Provide the (x, y) coordinate of the cell's center where the given text is located.  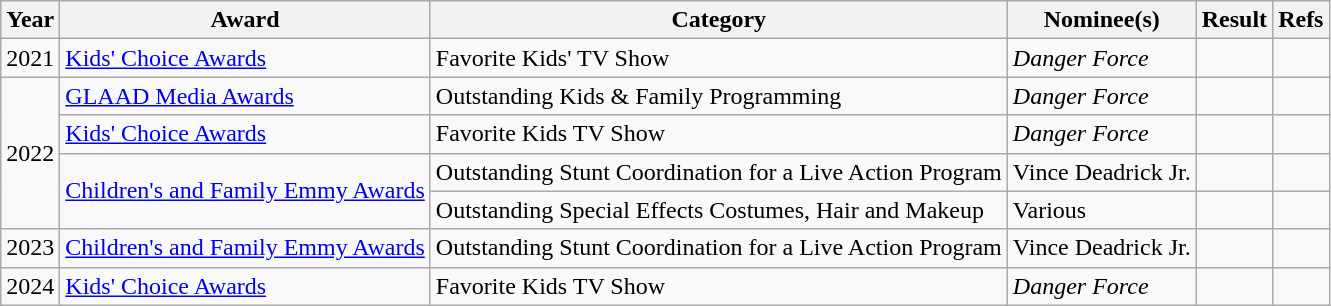
Category (718, 20)
Outstanding Special Effects Costumes, Hair and Makeup (718, 210)
Favorite Kids' TV Show (718, 58)
2023 (30, 248)
Refs (1301, 20)
Year (30, 20)
2024 (30, 286)
Award (245, 20)
GLAAD Media Awards (245, 96)
Result (1234, 20)
Various (1102, 210)
Nominee(s) (1102, 20)
2021 (30, 58)
Outstanding Kids & Family Programming (718, 96)
2022 (30, 153)
